Return the [x, y] coordinate for the center point of the cell that contains the specified text.  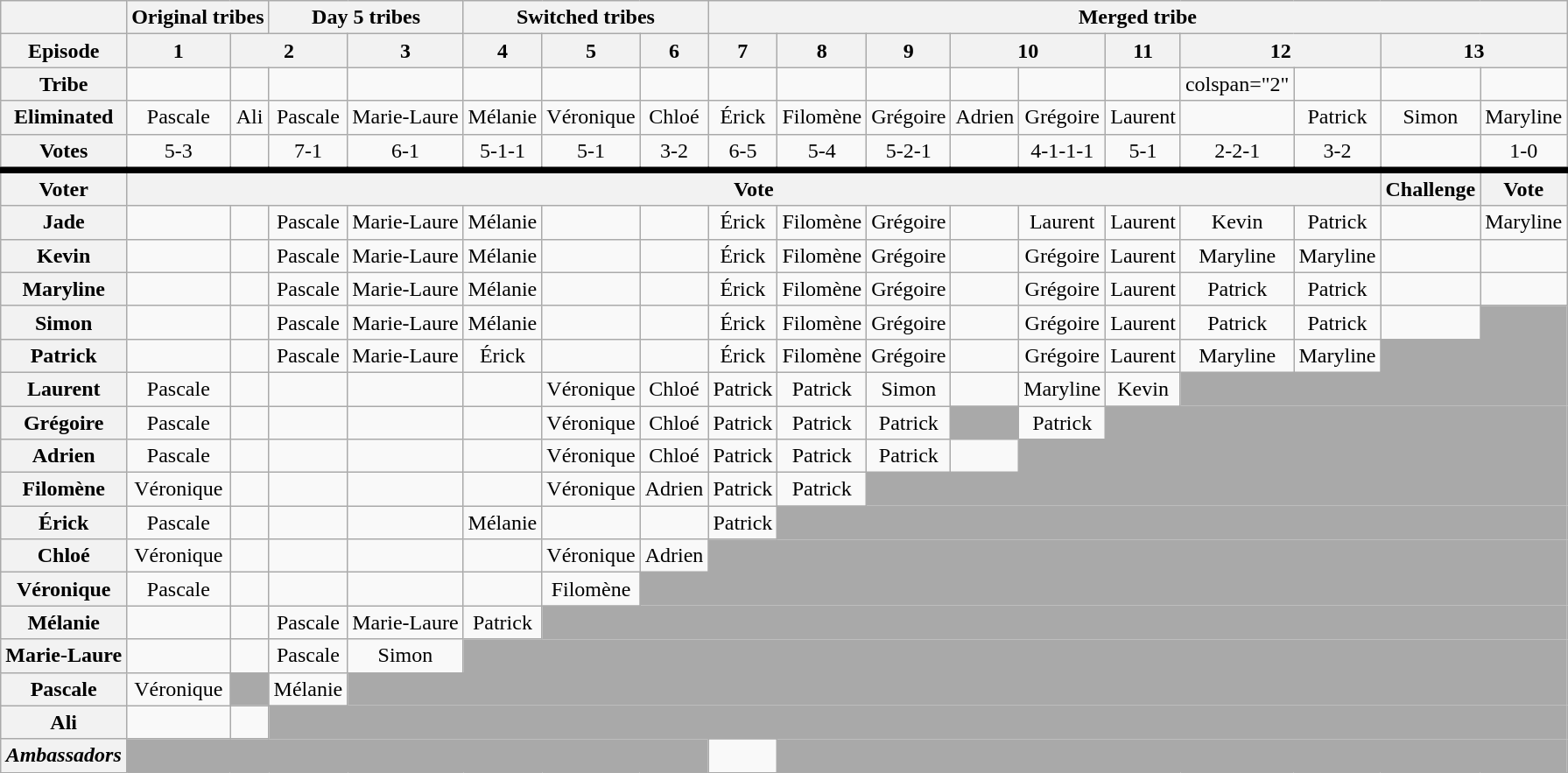
1 [179, 51]
Challenge [1431, 187]
7-1 [308, 152]
12 [1280, 51]
Voter [64, 187]
Eliminated [64, 117]
6 [674, 51]
10 [1028, 51]
11 [1143, 51]
5-4 [822, 152]
6-1 [405, 152]
8 [822, 51]
5-1-1 [503, 152]
Tribe [64, 84]
3 [405, 51]
6-5 [742, 152]
Votes [64, 152]
1-0 [1523, 152]
colspan="2" [1237, 84]
5-3 [179, 152]
Episode [64, 51]
2-2-1 [1237, 152]
13 [1474, 51]
Ambassadors [64, 755]
Merged tribe [1138, 18]
4 [503, 51]
2 [289, 51]
9 [909, 51]
Day 5 tribes [366, 18]
Jade [64, 222]
5 [591, 51]
4-1-1-1 [1063, 152]
Original tribes [198, 18]
Switched tribes [586, 18]
5-2-1 [909, 152]
7 [742, 51]
